Determine the (X, Y) coordinate at the center of the cell enclosing the given text.  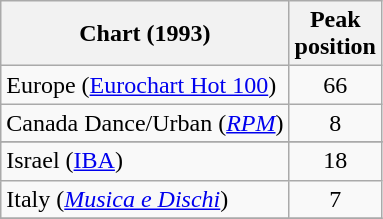
Israel (IBA) (145, 161)
66 (335, 85)
Peakposition (335, 34)
Chart (1993) (145, 34)
Europe (Eurochart Hot 100) (145, 85)
18 (335, 161)
Italy (Musica e Dischi) (145, 199)
8 (335, 123)
Canada Dance/Urban (RPM) (145, 123)
7 (335, 199)
